Search for the cell housing the specified text and yield its [x, y] center coordinate. 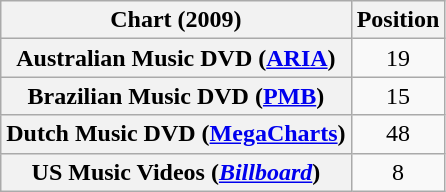
Dutch Music DVD (MegaCharts) [176, 134]
19 [398, 58]
15 [398, 96]
Position [398, 20]
48 [398, 134]
US Music Videos (Billboard) [176, 172]
8 [398, 172]
Australian Music DVD (ARIA) [176, 58]
Chart (2009) [176, 20]
Brazilian Music DVD (PMB) [176, 96]
